Return [X, Y] of the center of cell containing provided text 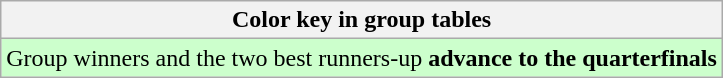
Group winners and the two best runners-up advance to the quarterfinals [362, 58]
Color key in group tables [362, 20]
